Pinpoint the cell where the given text exists, returning its [X, Y] midpoint coordinate. 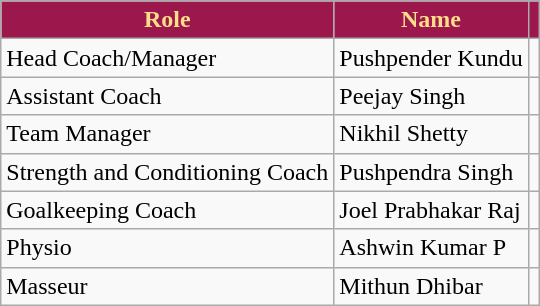
Name [431, 20]
Strength and Conditioning Coach [168, 172]
Assistant Coach [168, 96]
Head Coach/Manager [168, 58]
Ashwin Kumar P [431, 248]
Mithun Dhibar [431, 286]
Team Manager [168, 134]
Role [168, 20]
Nikhil Shetty [431, 134]
Physio [168, 248]
Pushpendra Singh [431, 172]
Joel Prabhakar Raj [431, 210]
Masseur [168, 286]
Goalkeeping Coach [168, 210]
Peejay Singh [431, 96]
Pushpender Kundu [431, 58]
